Search for the cell housing the specified text and yield its (x, y) center coordinate. 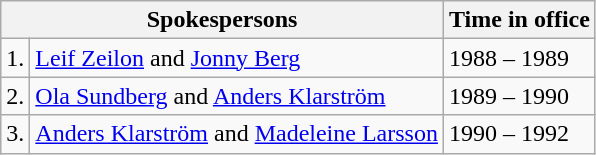
Time in office (519, 20)
Anders Klarström and Madeleine Larsson (237, 134)
Spokespersons (222, 20)
1. (16, 58)
Ola Sundberg and Anders Klarström (237, 96)
1989 – 1990 (519, 96)
1990 – 1992 (519, 134)
2. (16, 96)
1988 – 1989 (519, 58)
3. (16, 134)
Leif Zeilon and Jonny Berg (237, 58)
